Output the [x, y] coordinate of the center of the cell containing the given text.  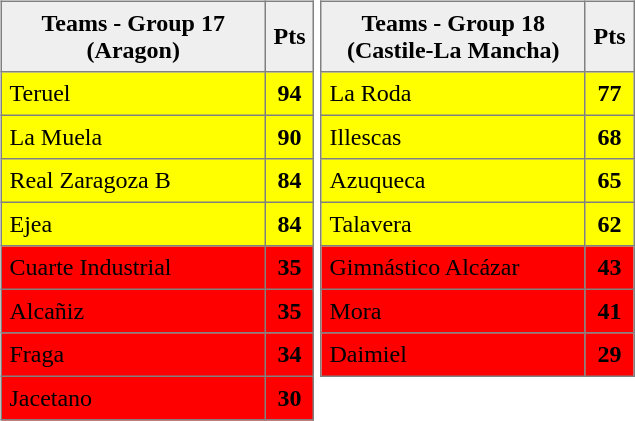
Jacetano [133, 398]
68 [609, 137]
Real Zaragoza B [133, 181]
La Muela [133, 137]
Illescas [453, 137]
Gimnástico Alcázar [453, 268]
Fraga [133, 355]
La Roda [453, 94]
Azuqueca [453, 181]
29 [609, 355]
94 [289, 94]
Mora [453, 311]
77 [609, 94]
Ejea [133, 224]
Teams - Group 18 (Castile-La Mancha) [453, 36]
Cuarte Industrial [133, 268]
Teruel [133, 94]
Alcañiz [133, 311]
30 [289, 398]
Daimiel [453, 355]
65 [609, 181]
Teams - Group 17 (Aragon) [133, 36]
Talavera [453, 224]
90 [289, 137]
34 [289, 355]
62 [609, 224]
43 [609, 268]
41 [609, 311]
